Capture the cell that displays the provided text and extract its [X, Y] central coordinate. 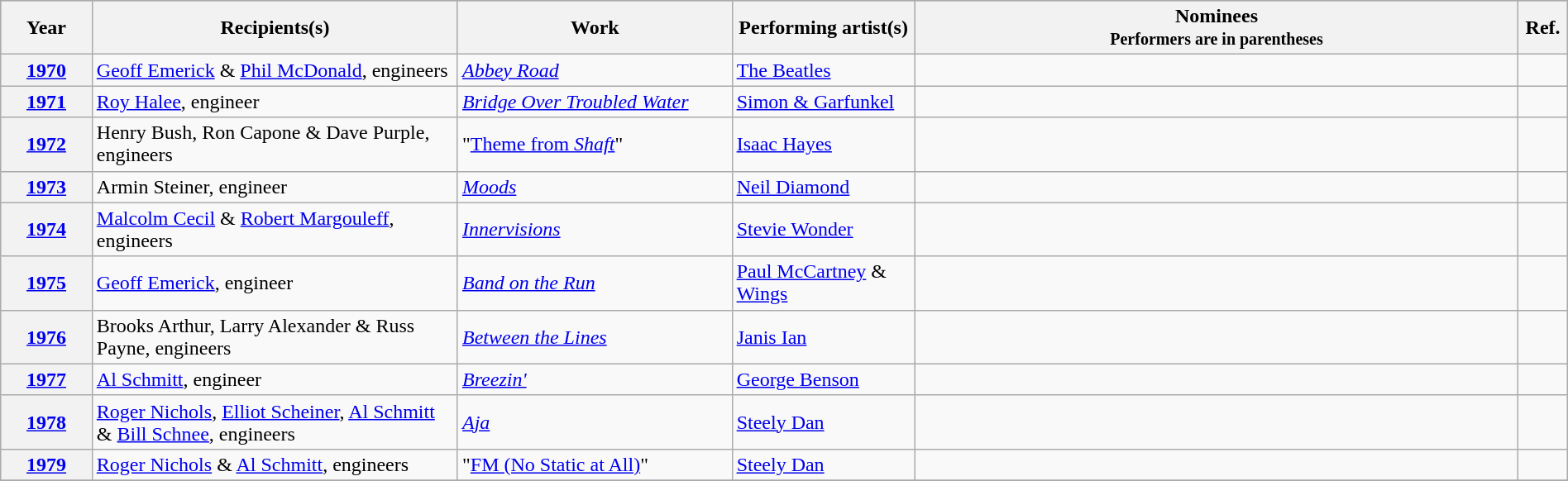
1978 [46, 421]
Year [46, 28]
Performing artist(s) [824, 28]
Aja [595, 421]
Breezin' [595, 379]
Ref. [1543, 28]
Isaac Hayes [824, 144]
1979 [46, 464]
"FM (No Static at All)" [595, 464]
1970 [46, 70]
Roger Nichols & Al Schmitt, engineers [275, 464]
1974 [46, 230]
Malcolm Cecil & Robert Margouleff, engineers [275, 230]
Abbey Road [595, 70]
Stevie Wonder [824, 230]
The Beatles [824, 70]
George Benson [824, 379]
Moods [595, 187]
Al Schmitt, engineer [275, 379]
Armin Steiner, engineer [275, 187]
1977 [46, 379]
Roy Halee, engineer [275, 102]
Innervisions [595, 230]
Roger Nichols, Elliot Scheiner, Al Schmitt & Bill Schnee, engineers [275, 421]
Henry Bush, Ron Capone & Dave Purple, engineers [275, 144]
1971 [46, 102]
Band on the Run [595, 283]
Recipients(s) [275, 28]
Janis Ian [824, 337]
Geoff Emerick & Phil McDonald, engineers [275, 70]
Brooks Arthur, Larry Alexander & Russ Payne, engineers [275, 337]
Geoff Emerick, engineer [275, 283]
1976 [46, 337]
1972 [46, 144]
Neil Diamond [824, 187]
Bridge Over Troubled Water [595, 102]
NomineesPerformers are in parentheses [1217, 28]
Paul McCartney & Wings [824, 283]
Work [595, 28]
Simon & Garfunkel [824, 102]
Between the Lines [595, 337]
1975 [46, 283]
1973 [46, 187]
"Theme from Shaft" [595, 144]
